Output the (X, Y) coordinate of the center of the cell containing the given text.  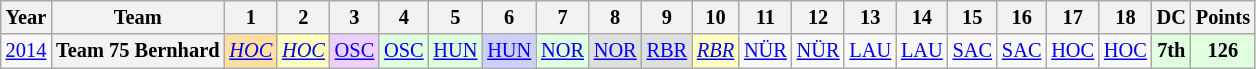
17 (1072, 17)
Team (138, 17)
12 (818, 17)
7 (562, 17)
15 (972, 17)
DC (1172, 17)
6 (509, 17)
7th (1172, 51)
13 (870, 17)
126 (1223, 51)
14 (922, 17)
18 (1126, 17)
1 (250, 17)
9 (667, 17)
2 (304, 17)
16 (1022, 17)
Team 75 Bernhard (138, 51)
11 (766, 17)
10 (716, 17)
2014 (26, 51)
Points (1223, 17)
8 (616, 17)
Year (26, 17)
5 (455, 17)
3 (354, 17)
4 (404, 17)
